Extract the (x, y) coordinate from the center of the cell holding the provided text.  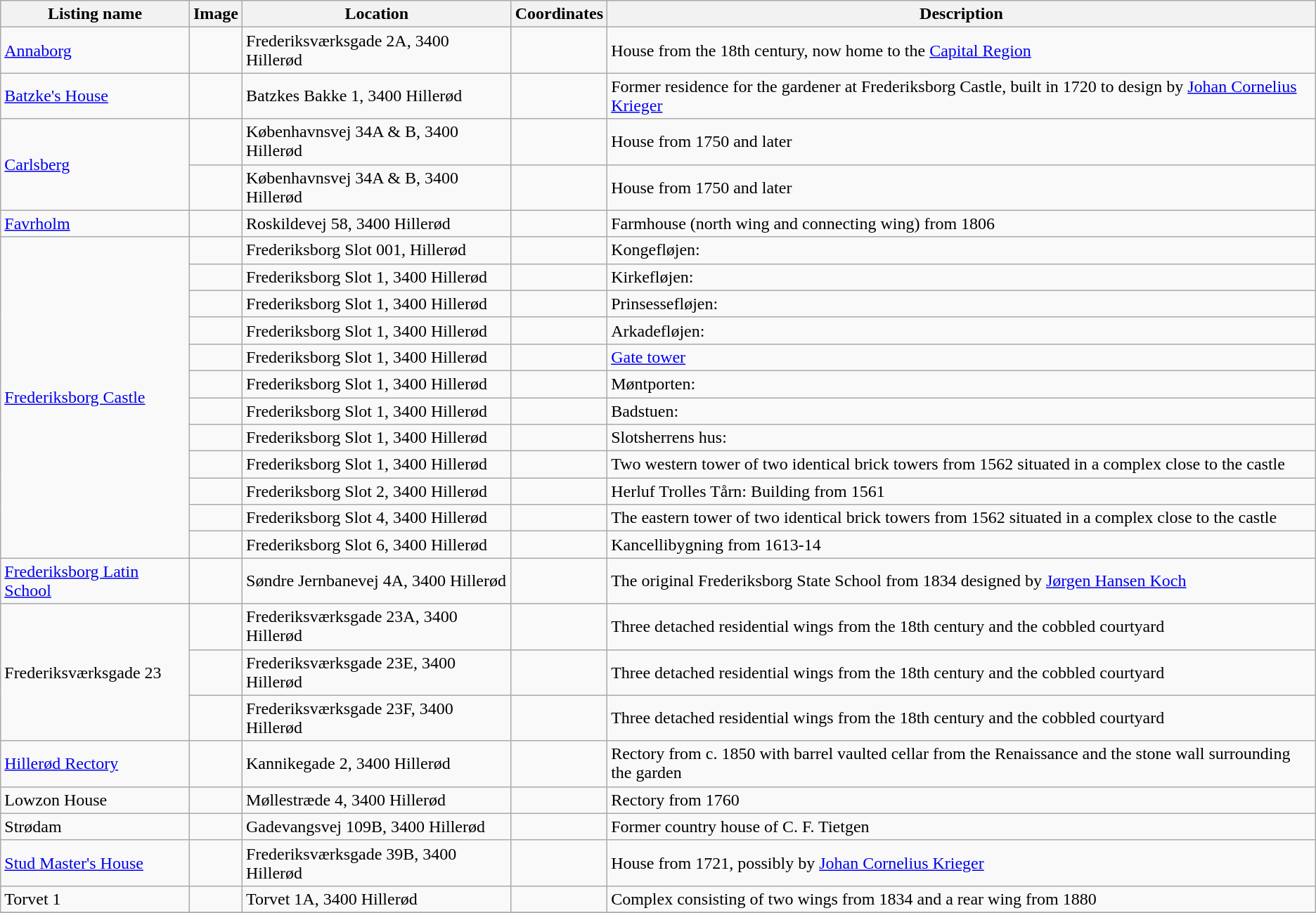
Stud Master's House (96, 863)
Slotsherrens hus: (962, 438)
Farmhouse (north wing and connecting wing) from 1806 (962, 224)
Kannikegade 2, 3400 Hillerød (377, 763)
Møntporten: (962, 384)
Former residence for the gardener at Frederiksborg Castle, built in 1720 to design by Johan Cornelius Krieger (962, 96)
Frederiksværksgade 23E, 3400 Hillerød (377, 672)
Former country house of C. F. Tietgen (962, 827)
Torvet 1A, 3400 Hillerød (377, 899)
Roskildevej 58, 3400 Hillerød (377, 224)
Gadevangsvej 109B, 3400 Hillerød (377, 827)
Frederiksborg Latin School (96, 581)
Annaborg (96, 51)
Two western tower of two identical brick towers from 1562 situated in a complex close to the castle (962, 465)
Listing name (96, 14)
Frederiksborg Slot 6, 3400 Hillerød (377, 545)
Strødam (96, 827)
Frederiksværksgade 23A, 3400 Hillerød (377, 627)
Kongefløjen: (962, 250)
Complex consisting of two wings from 1834 and a rear wing from 1880 (962, 899)
Hillerød Rectory (96, 763)
The eastern tower of two identical brick towers from 1562 situated in a complex close to the castle (962, 518)
Batzke's House (96, 96)
Batzkes Bakke 1, 3400 Hillerød (377, 96)
Herluf Trolles Tårn: Building from 1561 (962, 491)
Location (377, 14)
Rectory from c. 1850 with barrel vaulted cellar from the Renaissance and the stone wall surrounding the garden (962, 763)
Rectory from 1760 (962, 800)
Frederiksborg Slot 4, 3400 Hillerød (377, 518)
Lowzon House (96, 800)
Arkadefløjen: (962, 330)
Image (215, 14)
Coordinates (559, 14)
Søndre Jernbanevej 4A, 3400 Hillerød (377, 581)
House from the 18th century, now home to the Capital Region (962, 51)
House from 1721, possibly by Johan Cornelius Krieger (962, 863)
Gate tower (962, 357)
Frederiksværksgade 23F, 3400 Hillerød (377, 718)
Frederiksværksgade 23 (96, 672)
Frederiksværksgade 39B, 3400 Hillerød (377, 863)
Badstuen: (962, 411)
The original Frederiksborg State School from 1834 designed by Jørgen Hansen Koch (962, 581)
Description (962, 14)
Frederiksborg Slot 001, Hillerød (377, 250)
Kirkefløjen: (962, 277)
Kancellibygning from 1613-14 (962, 545)
Møllestræde 4, 3400 Hillerød (377, 800)
Frederiksværksgade 2A, 3400 Hillerød (377, 51)
Prinsessefløjen: (962, 304)
Carlsberg (96, 164)
Torvet 1 (96, 899)
Frederiksborg Castle (96, 398)
Frederiksborg Slot 2, 3400 Hillerød (377, 491)
Favrholm (96, 224)
